Search for the cell housing the specified text and yield its (X, Y) center coordinate. 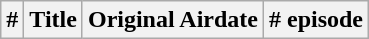
# episode (316, 20)
Title (54, 20)
Original Airdate (172, 20)
# (12, 20)
